Locate the cell with the specified text and output its [x, y] center coordinate. 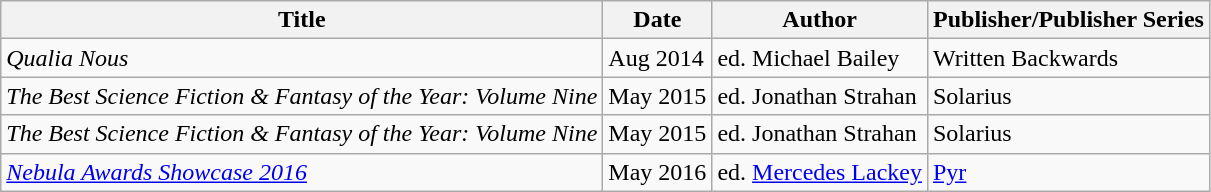
ed. Michael Bailey [820, 58]
May 2016 [658, 172]
Qualia Nous [302, 58]
ed. Mercedes Lackey [820, 172]
Date [658, 20]
Author [820, 20]
Aug 2014 [658, 58]
Title [302, 20]
Pyr [1068, 172]
Written Backwards [1068, 58]
Publisher/Publisher Series [1068, 20]
Nebula Awards Showcase 2016 [302, 172]
